Provide the [x, y] coordinate of the cell's center where the given text is located.  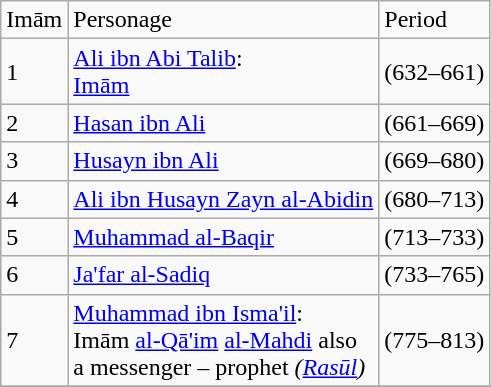
Personage [224, 20]
(713–733) [434, 237]
Ja'far al-Sadiq [224, 275]
(632–661) [434, 72]
(669–680) [434, 161]
Husayn ibn Ali [224, 161]
Imām [34, 20]
4 [34, 199]
Ali ibn Husayn Zayn al-Abidin [224, 199]
Hasan ibn Ali [224, 123]
5 [34, 237]
Muhammad ibn Isma'il:Imām al-Qā'im al-Mahdi alsoa messenger – prophet (Rasūl) [224, 340]
Ali ibn Abi Talib:Imām [224, 72]
(775–813) [434, 340]
(680–713) [434, 199]
Period [434, 20]
2 [34, 123]
6 [34, 275]
Muhammad al-Baqir [224, 237]
(661–669) [434, 123]
3 [34, 161]
1 [34, 72]
(733–765) [434, 275]
7 [34, 340]
